Return the (x, y) coordinate for the center point of the cell that contains the specified text.  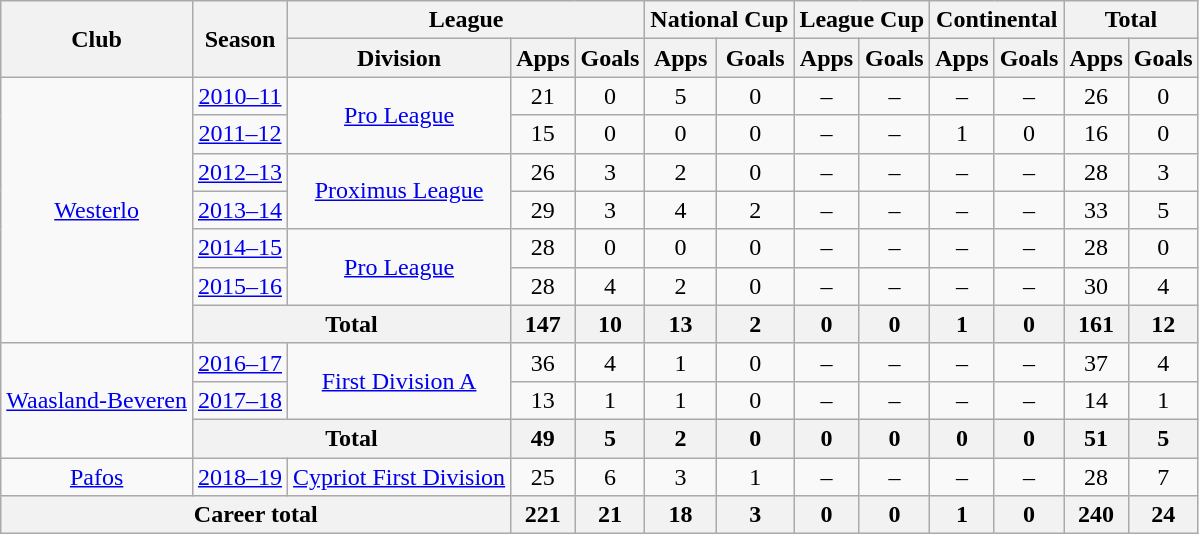
6 (610, 477)
2017–18 (240, 400)
Continental (997, 20)
161 (1096, 324)
2011–12 (240, 134)
7 (1163, 477)
Division (400, 58)
League Cup (862, 20)
37 (1096, 362)
24 (1163, 515)
29 (543, 210)
2015–16 (240, 286)
National Cup (720, 20)
Westerlo (97, 210)
33 (1096, 210)
30 (1096, 286)
Cypriot First Division (400, 477)
15 (543, 134)
221 (543, 515)
League (466, 20)
Club (97, 39)
2014–15 (240, 248)
Waasland-Beveren (97, 400)
First Division A (400, 381)
Proximus League (400, 191)
49 (543, 438)
16 (1096, 134)
18 (681, 515)
Career total (256, 515)
36 (543, 362)
Pafos (97, 477)
25 (543, 477)
14 (1096, 400)
12 (1163, 324)
2010–11 (240, 96)
240 (1096, 515)
2013–14 (240, 210)
2018–19 (240, 477)
147 (543, 324)
10 (610, 324)
2012–13 (240, 172)
Season (240, 39)
51 (1096, 438)
2016–17 (240, 362)
